Return the [x, y] coordinate for the center point of the cell that contains the specified text.  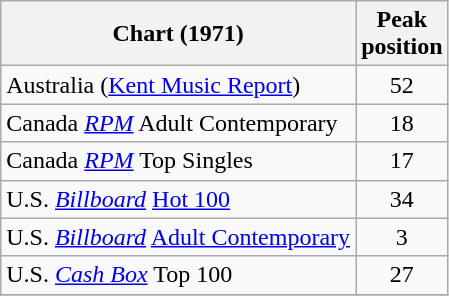
Australia (Kent Music Report) [178, 85]
3 [402, 237]
U.S. Cash Box Top 100 [178, 275]
52 [402, 85]
34 [402, 199]
U.S. Billboard Hot 100 [178, 199]
U.S. Billboard Adult Contemporary [178, 237]
Chart (1971) [178, 34]
27 [402, 275]
Canada RPM Top Singles [178, 161]
17 [402, 161]
18 [402, 123]
Canada RPM Adult Contemporary [178, 123]
Peakposition [402, 34]
